Pinpoint the cell where the given text exists, returning its (x, y) midpoint coordinate. 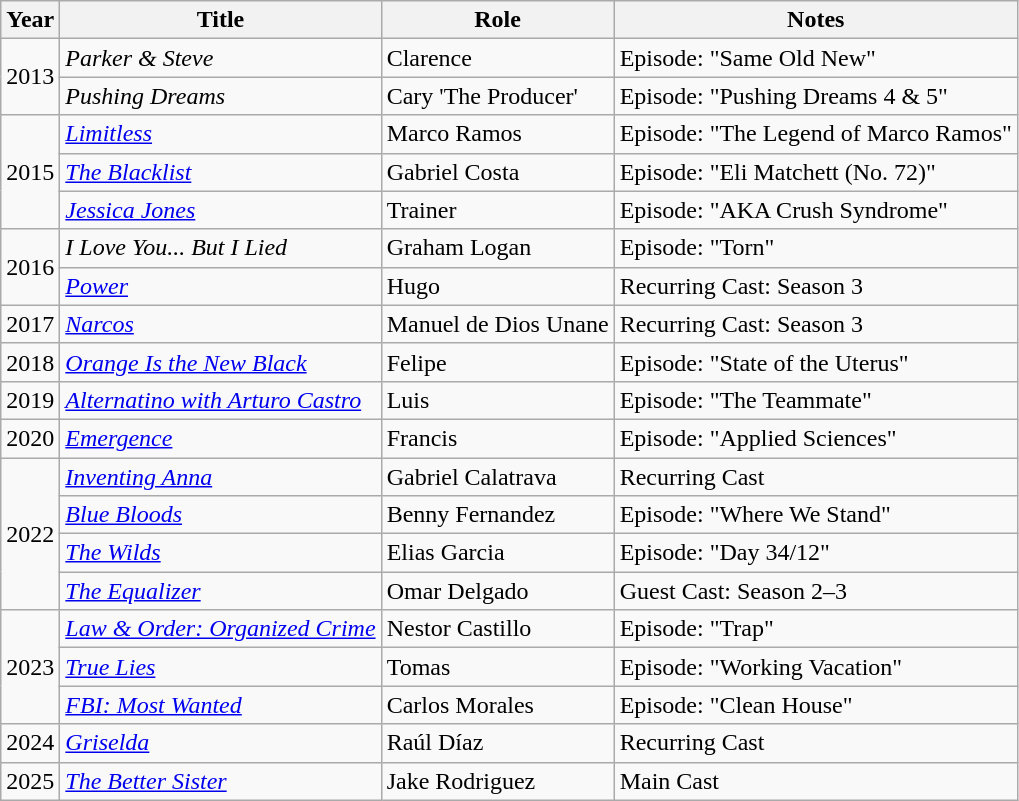
Episode: "State of the Uterus" (816, 362)
Blue Bloods (220, 515)
Parker & Steve (220, 58)
Law & Order: Organized Crime (220, 629)
2022 (30, 534)
Episode: "Applied Sciences" (816, 438)
Trainer (498, 210)
Episode: "Trap" (816, 629)
Episode: "The Teammate" (816, 400)
Marco Ramos (498, 134)
2015 (30, 172)
Raúl Díaz (498, 743)
Gabriel Costa (498, 172)
Episode: "Day 34/12" (816, 553)
Pushing Dreams (220, 96)
The Better Sister (220, 781)
Year (30, 20)
Benny Fernandez (498, 515)
2013 (30, 77)
Limitless (220, 134)
Emergence (220, 438)
The Equalizer (220, 591)
2019 (30, 400)
Title (220, 20)
Episode: "Eli Matchett (No. 72)" (816, 172)
Episode: "AKA Crush Syndrome" (816, 210)
Griselda (220, 743)
Episode: "Torn" (816, 248)
FBI: Most Wanted (220, 705)
I Love You... But I Lied (220, 248)
Jessica Jones (220, 210)
Carlos Morales (498, 705)
Episode: "Pushing Dreams 4 & 5" (816, 96)
Episode: "Same Old New" (816, 58)
Clarence (498, 58)
Nestor Castillo (498, 629)
Graham Logan (498, 248)
Episode: "The Legend of Marco Ramos" (816, 134)
2017 (30, 324)
Omar Delgado (498, 591)
Luis (498, 400)
2023 (30, 667)
Episode: "Working Vacation" (816, 667)
Alternatino with Arturo Castro (220, 400)
Felipe (498, 362)
Manuel de Dios Unane (498, 324)
Jake Rodriguez (498, 781)
True Lies (220, 667)
Role (498, 20)
Narcos (220, 324)
Episode: "Where We Stand" (816, 515)
2025 (30, 781)
2020 (30, 438)
Power (220, 286)
Episode: "Clean House" (816, 705)
Elias Garcia (498, 553)
2016 (30, 267)
Cary 'The Producer' (498, 96)
The Blacklist (220, 172)
Tomas (498, 667)
Guest Cast: Season 2–3 (816, 591)
Francis (498, 438)
Orange Is the New Black (220, 362)
Main Cast (816, 781)
2024 (30, 743)
Notes (816, 20)
Gabriel Calatrava (498, 477)
Hugo (498, 286)
The Wilds (220, 553)
2018 (30, 362)
Inventing Anna (220, 477)
